Scan for the cell matching the given text and deliver its [x, y] coordinate at center. 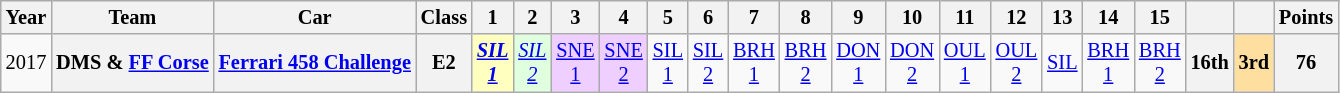
76 [1306, 63]
Car [315, 17]
Ferrari 458 Challenge [315, 63]
OUL2 [1017, 63]
12 [1017, 17]
14 [1108, 17]
SIL [1062, 63]
15 [1160, 17]
DON1 [858, 63]
16th [1210, 63]
6 [708, 17]
Class [444, 17]
10 [912, 17]
7 [754, 17]
DON2 [912, 63]
Team [132, 17]
DMS & FF Corse [132, 63]
11 [965, 17]
13 [1062, 17]
E2 [444, 63]
OUL1 [965, 63]
2 [532, 17]
8 [806, 17]
3 [575, 17]
SNE1 [575, 63]
3rd [1254, 63]
2017 [26, 63]
4 [623, 17]
5 [668, 17]
SNE2 [623, 63]
Year [26, 17]
9 [858, 17]
1 [492, 17]
Points [1306, 17]
